For the text-containing cell, return its midpoint in (X, Y) coordinate format. 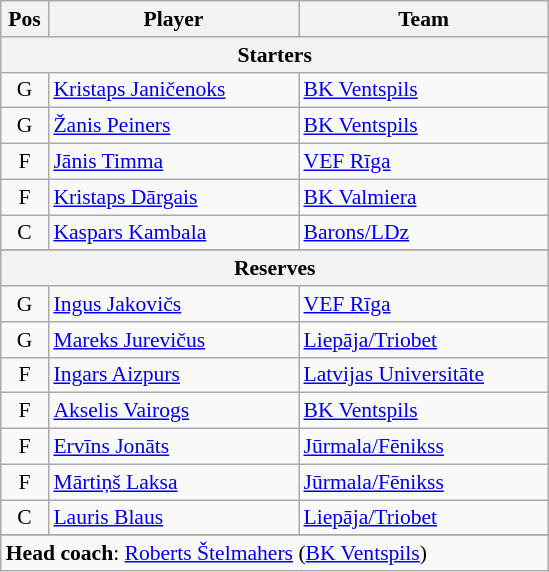
Žanis Peiners (173, 126)
Ingus Jakovičs (173, 304)
Reserves (275, 269)
Latvijas Universitāte (423, 375)
Kristaps Dārgais (173, 197)
Ingars Aizpurs (173, 375)
Head coach: Roberts Štelmahers (BK Ventspils) (275, 554)
Pos (25, 19)
Mareks Jurevičus (173, 340)
Mārtiņš Laksa (173, 482)
Kaspars Kambala (173, 233)
BK Valmiera (423, 197)
Barons/LDz (423, 233)
Ervīns Jonāts (173, 447)
Starters (275, 55)
Lauris Blaus (173, 518)
Jānis Timma (173, 162)
Player (173, 19)
Team (423, 19)
Kristaps Janičenoks (173, 90)
Akselis Vairogs (173, 411)
